Find where the given text appears and provide that cell's center as [X, Y] coordinate. 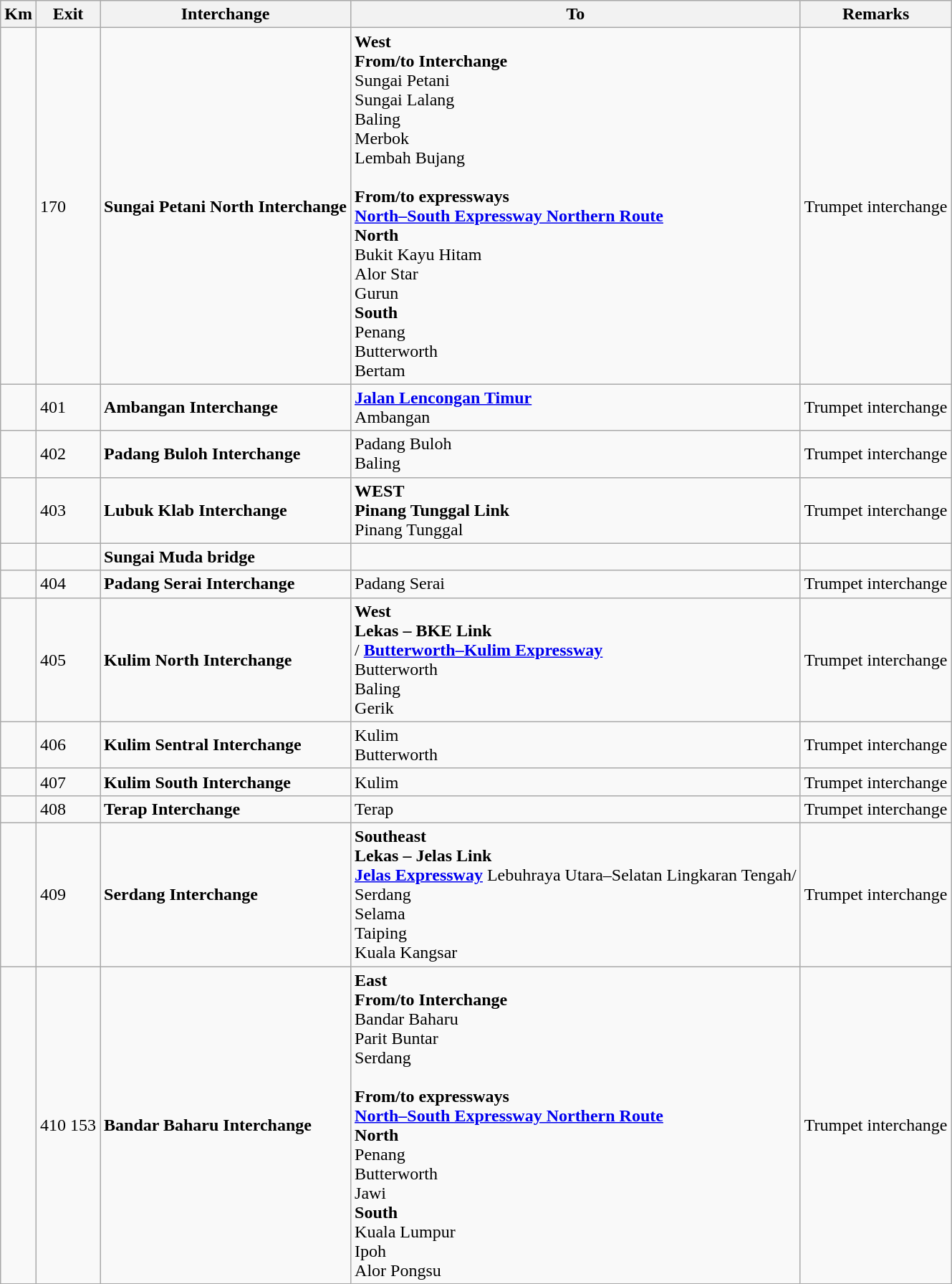
Interchange [226, 14]
Remarks [875, 14]
407 [67, 782]
Km [19, 14]
Padang Buloh Interchange [226, 454]
408 [67, 809]
WESTPinang Tunggal Link Pinang Tunggal [576, 510]
Serdang Interchange [226, 894]
Padang Buloh Baling [576, 454]
Jalan Lencongan TimurAmbangan [576, 407]
Southeast Lekas – Jelas Link Jelas Expressway Lebuhraya Utara–Selatan Lingkaran Tengah/SerdangSelamaTaipingKuala Kangsar [576, 894]
Kulim North Interchange [226, 659]
Kulim Sentral Interchange [226, 745]
401 [67, 407]
404 [67, 584]
Exit [67, 14]
410 153 [67, 1125]
Padang Serai Interchange [226, 584]
Sungai Petani North Interchange [226, 206]
To [576, 14]
Ambangan Interchange [226, 407]
Kulim [576, 782]
Kulim South Interchange [226, 782]
406 [67, 745]
Sungai Muda bridge [226, 557]
West Lekas – BKE Link/ Butterworth–Kulim ExpresswayButterworthBalingGerik [576, 659]
Padang Serai [576, 584]
409 [67, 894]
Lubuk Klab Interchange [226, 510]
Terap [576, 809]
403 [67, 510]
405 [67, 659]
Bandar Baharu Interchange [226, 1125]
402 [67, 454]
170 [67, 206]
Kulim Butterworth [576, 745]
Terap Interchange [226, 809]
